Determine the [x, y] coordinate at the center of the cell enclosing the given text.  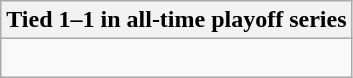
Tied 1–1 in all-time playoff series [176, 20]
